Determine the (x, y) coordinate at the center of the cell enclosing the given text.  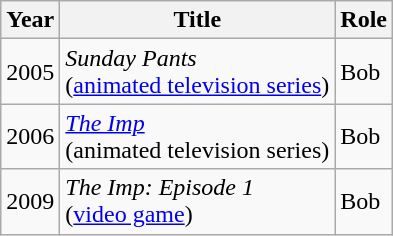
Title (198, 20)
2005 (30, 72)
Sunday Pants (animated television series) (198, 72)
The Imp: Episode 1 (video game) (198, 202)
The Imp (animated television series) (198, 136)
Role (364, 20)
2006 (30, 136)
Year (30, 20)
2009 (30, 202)
